Extract the (x, y) coordinate from the center of the cell holding the provided text.  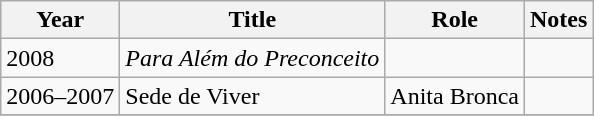
Sede de Viver (252, 96)
Para Além do Preconceito (252, 58)
Title (252, 20)
Anita Bronca (455, 96)
Notes (559, 20)
2006–2007 (60, 96)
Role (455, 20)
2008 (60, 58)
Year (60, 20)
